Output the [X, Y] coordinate of the center of the cell containing the given text.  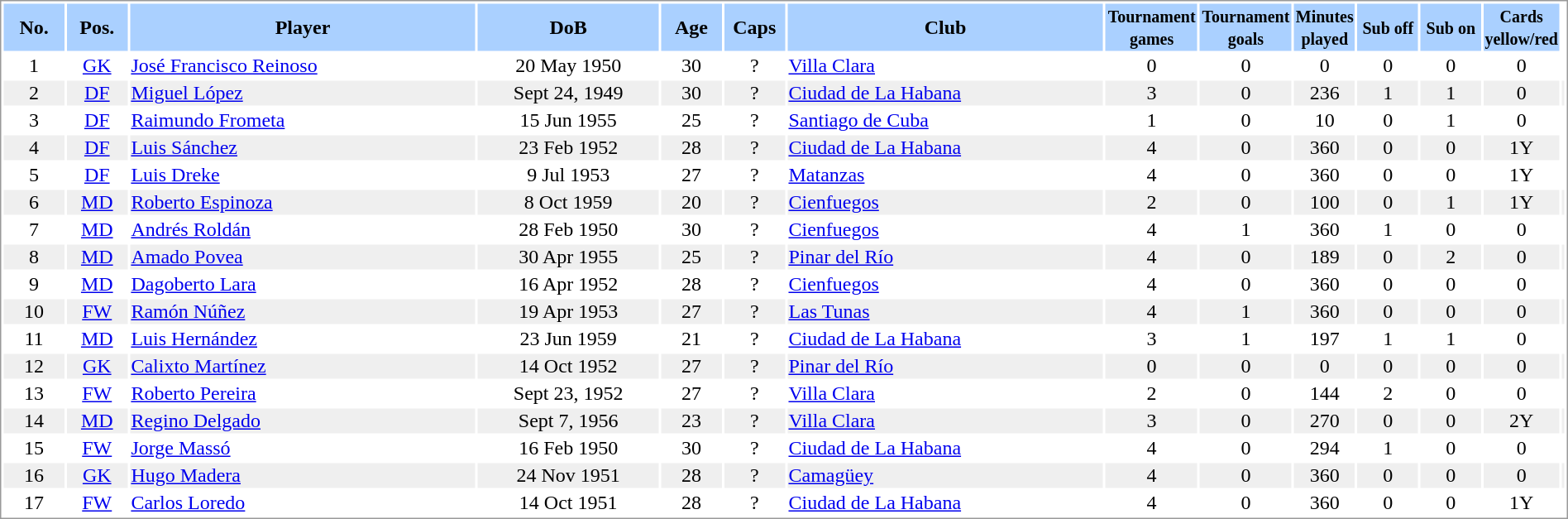
Roberto Espinoza [303, 203]
No. [33, 26]
Camagüey [945, 476]
197 [1325, 339]
30 Apr 1955 [568, 257]
Caps [754, 26]
Dagoberto Lara [303, 284]
Las Tunas [945, 312]
José Francisco Reinoso [303, 65]
21 [691, 339]
17 [33, 502]
5 [33, 175]
189 [1325, 257]
23 [691, 421]
Ramón Núñez [303, 312]
270 [1325, 421]
16 Apr 1952 [568, 284]
Raimundo Frometa [303, 120]
Sept 23, 1952 [568, 393]
15 [33, 448]
Pos. [98, 26]
Sept 24, 1949 [568, 94]
12 [33, 367]
9 Jul 1953 [568, 175]
24 Nov 1951 [568, 476]
Miguel López [303, 94]
2Y [1522, 421]
DoB [568, 26]
Hugo Madera [303, 476]
236 [1325, 94]
Matanzas [945, 175]
Amado Povea [303, 257]
23 Jun 1959 [568, 339]
Jorge Massó [303, 448]
Cardsyellow/red [1522, 26]
16 Feb 1950 [568, 448]
Tournamentgoals [1245, 26]
11 [33, 339]
Age [691, 26]
8 [33, 257]
Luis Dreke [303, 175]
13 [33, 393]
14 Oct 1952 [568, 367]
Calixto Martínez [303, 367]
Regino Delgado [303, 421]
20 [691, 203]
15 Jun 1955 [568, 120]
16 [33, 476]
144 [1325, 393]
8 Oct 1959 [568, 203]
Luis Hernández [303, 339]
Luis Sánchez [303, 148]
Roberto Pereira [303, 393]
Sub on [1451, 26]
Santiago de Cuba [945, 120]
28 Feb 1950 [568, 229]
Carlos Loredo [303, 502]
14 Oct 1951 [568, 502]
9 [33, 284]
Andrés Roldán [303, 229]
Minutesplayed [1325, 26]
Player [303, 26]
19 Apr 1953 [568, 312]
14 [33, 421]
Sub off [1388, 26]
23 Feb 1952 [568, 148]
Tournamentgames [1151, 26]
Club [945, 26]
294 [1325, 448]
20 May 1950 [568, 65]
7 [33, 229]
100 [1325, 203]
Sept 7, 1956 [568, 421]
6 [33, 203]
